Detect which cell encompasses the target text, then output its (x, y) center coordinate. 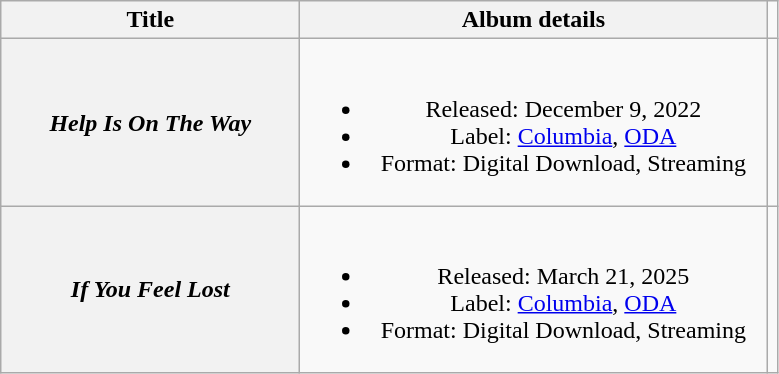
Released: March 21, 2025Label: Columbia, ODAFormat: Digital Download, Streaming (534, 290)
If You Feel Lost (150, 290)
Released: December 9, 2022Label: Columbia, ODAFormat: Digital Download, Streaming (534, 122)
Title (150, 20)
Help Is On The Way (150, 122)
Album details (534, 20)
